From the cell containing the given text, extract its center point as (X, Y) coordinate. 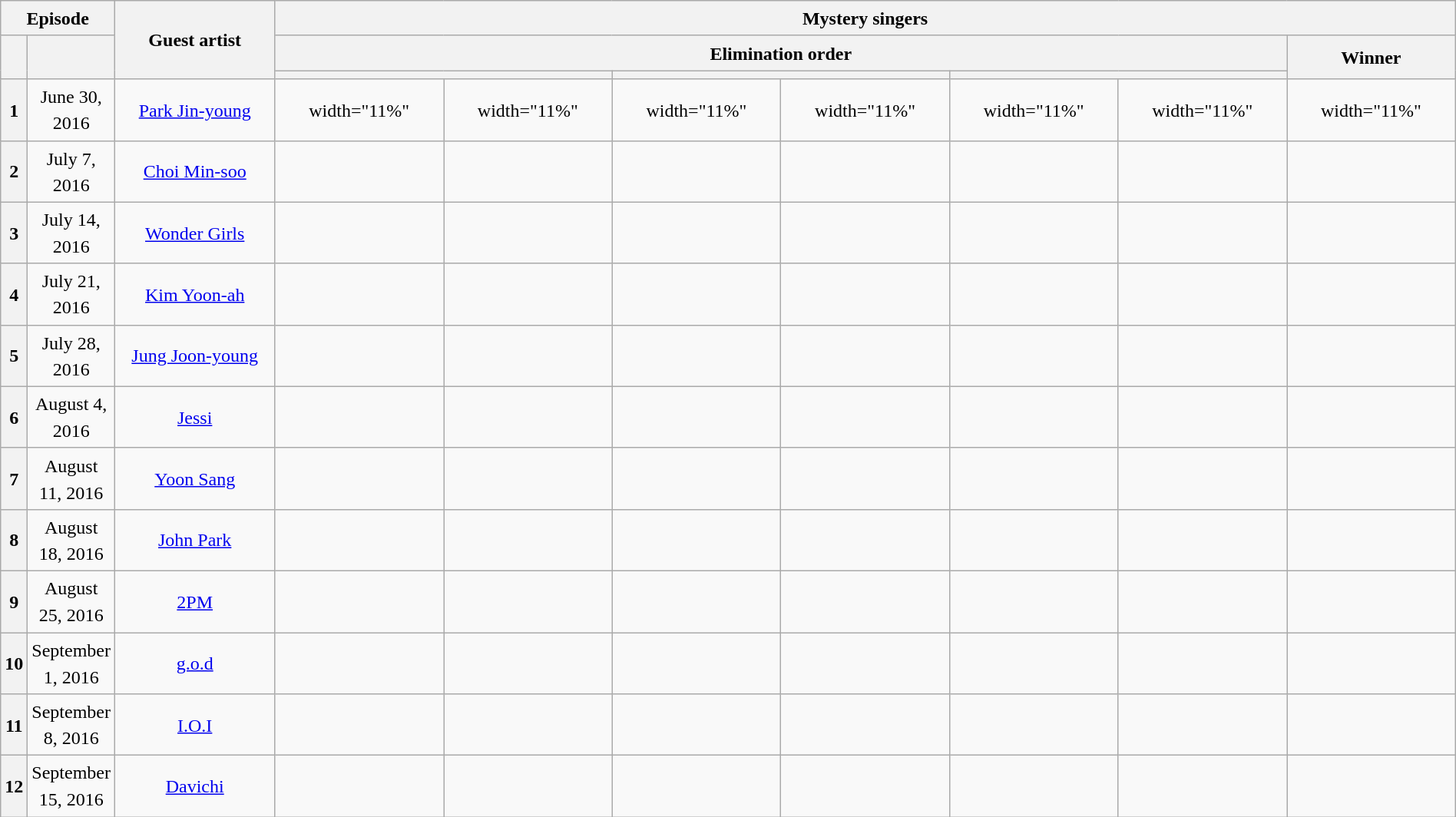
3 (14, 233)
Winner (1372, 57)
4 (14, 294)
John Park (195, 540)
September 8, 2016 (71, 725)
g.o.d (195, 663)
August 18, 2016 (71, 540)
July 7, 2016 (71, 171)
Mystery singers (865, 18)
August 11, 2016 (71, 478)
August 4, 2016 (71, 417)
9 (14, 601)
I.O.I (195, 725)
July 28, 2016 (71, 356)
Episode (58, 18)
August 25, 2016 (71, 601)
Wonder Girls (195, 233)
Yoon Sang (195, 478)
2PM (195, 601)
5 (14, 356)
12 (14, 786)
6 (14, 417)
10 (14, 663)
Park Jin-young (195, 110)
June 30, 2016 (71, 110)
Jung Joon-young (195, 356)
Jessi (195, 417)
September 1, 2016 (71, 663)
Kim Yoon-ah (195, 294)
1 (14, 110)
Davichi (195, 786)
Guest artist (195, 40)
2 (14, 171)
Choi Min-soo (195, 171)
September 15, 2016 (71, 786)
July 14, 2016 (71, 233)
11 (14, 725)
Elimination order (781, 53)
7 (14, 478)
July 21, 2016 (71, 294)
8 (14, 540)
